Search for the cell housing the specified text and yield its [X, Y] center coordinate. 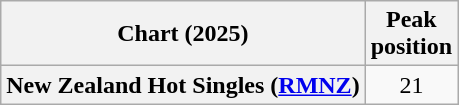
21 [411, 85]
Chart (2025) [183, 34]
Peakposition [411, 34]
New Zealand Hot Singles (RMNZ) [183, 85]
